Search for the cell housing the specified text and yield its [X, Y] center coordinate. 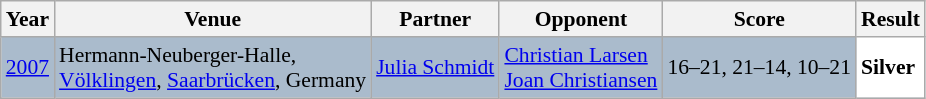
Christian Larsen Joan Christiansen [580, 68]
Partner [435, 19]
Year [28, 19]
Silver [890, 68]
Julia Schmidt [435, 68]
Hermann-Neuberger-Halle,Völklingen, Saarbrücken, Germany [212, 68]
16–21, 21–14, 10–21 [759, 68]
Result [890, 19]
Score [759, 19]
Opponent [580, 19]
2007 [28, 68]
Venue [212, 19]
